Identify which cell holds the provided text, then report its [X, Y] central coordinate. 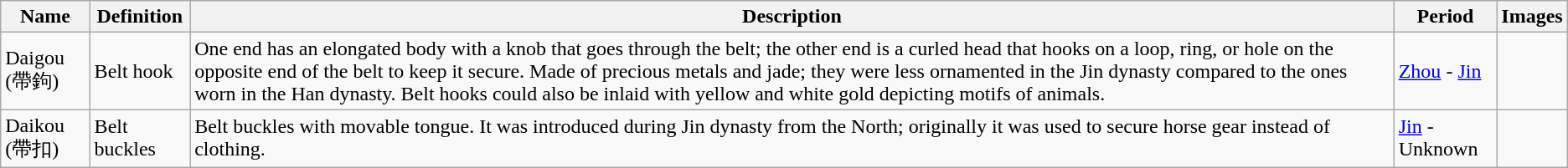
Definition [140, 17]
Belt hook [140, 71]
Period [1446, 17]
Images [1532, 17]
Belt buckles [140, 139]
Daigou (帶鉤) [45, 71]
Daikou (帶扣) [45, 139]
Name [45, 17]
Description [792, 17]
Zhou - Jin [1446, 71]
Jin - Unknown [1446, 139]
